Locate the cell with the specified text and output its (X, Y) center coordinate. 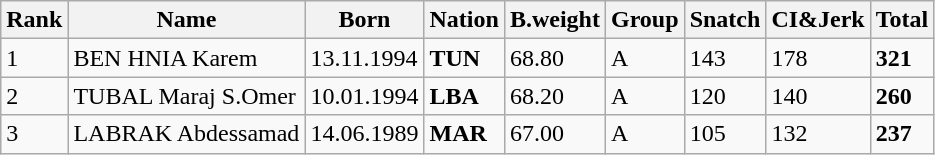
14.06.1989 (364, 134)
TUBAL Maraj S.Omer (186, 96)
10.01.1994 (364, 96)
BEN HNIA Karem (186, 58)
LBA (464, 96)
TUN (464, 58)
1 (34, 58)
132 (818, 134)
178 (818, 58)
Born (364, 20)
MAR (464, 134)
B.weight (554, 20)
120 (725, 96)
LABRAK Abdessamad (186, 134)
321 (902, 58)
Nation (464, 20)
Total (902, 20)
260 (902, 96)
Snatch (725, 20)
105 (725, 134)
3 (34, 134)
68.80 (554, 58)
143 (725, 58)
CI&Jerk (818, 20)
237 (902, 134)
140 (818, 96)
Name (186, 20)
Rank (34, 20)
67.00 (554, 134)
68.20 (554, 96)
Group (644, 20)
2 (34, 96)
13.11.1994 (364, 58)
